Identify which cell holds the provided text, then report its [x, y] central coordinate. 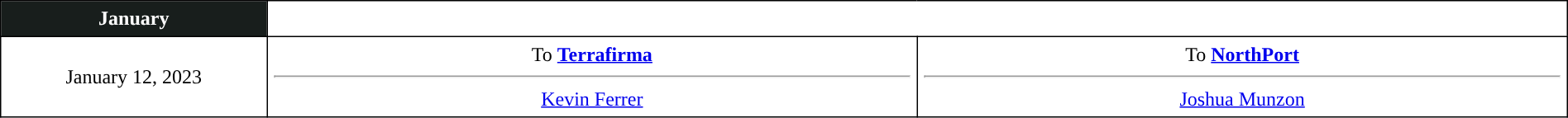
To TerrafirmaKevin Ferrer [592, 77]
January 12, 2023 [134, 77]
January [134, 19]
To NorthPortJoshua Munzon [1242, 77]
